Detect which cell encompasses the target text, then output its [x, y] center coordinate. 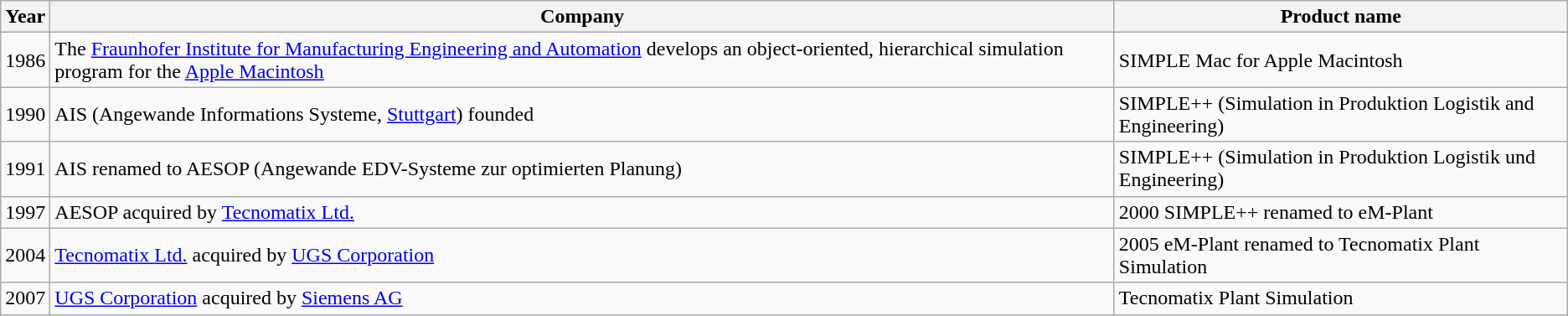
SIMPLE++ (Simulation in Produktion Logistik and Engineering) [1340, 114]
1990 [25, 114]
Tecnomatix Ltd. acquired by UGS Corporation [583, 255]
AIS renamed to AESOP (Angewande EDV-Systeme zur optimierten Planung) [583, 169]
AIS (Angewande Informations Systeme, Stuttgart) founded [583, 114]
Year [25, 17]
Product name [1340, 17]
2005 eM-Plant renamed to Tecnomatix Plant Simulation [1340, 255]
SIMPLE++ (Simulation in Produktion Logistik und Engineering) [1340, 169]
Company [583, 17]
Tecnomatix Plant Simulation [1340, 298]
UGS Corporation acquired by Siemens AG [583, 298]
2007 [25, 298]
SIMPLE Mac for Apple Macintosh [1340, 60]
1986 [25, 60]
2000 SIMPLE++ renamed to eM-Plant [1340, 212]
2004 [25, 255]
1991 [25, 169]
AESOP acquired by Tecnomatix Ltd. [583, 212]
1997 [25, 212]
